Detect which cell encompasses the target text, then output its (x, y) center coordinate. 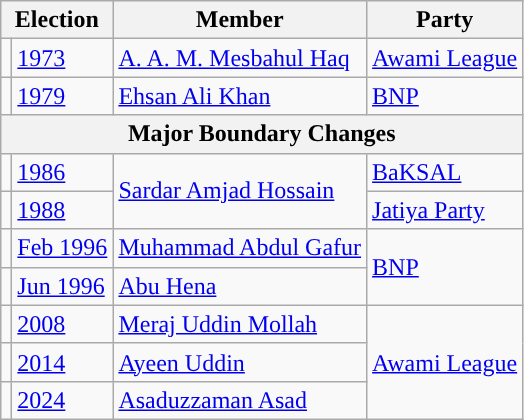
Abu Hena (240, 286)
Jatiya Party (445, 210)
2014 (62, 362)
Muhammad Abdul Gafur (240, 248)
BaKSAL (445, 172)
1988 (62, 210)
Election (57, 20)
1973 (62, 58)
Feb 1996 (62, 248)
Ayeen Uddin (240, 362)
Sardar Amjad Hossain (240, 191)
Meraj Uddin Mollah (240, 324)
2024 (62, 400)
Ehsan Ali Khan (240, 96)
Party (445, 20)
Asaduzzaman Asad (240, 400)
A. A. M. Mesbahul Haq (240, 58)
2008 (62, 324)
Member (240, 20)
1986 (62, 172)
1979 (62, 96)
Major Boundary Changes (262, 134)
Jun 1996 (62, 286)
